Pinpoint the cell where the given text exists, returning its (X, Y) midpoint coordinate. 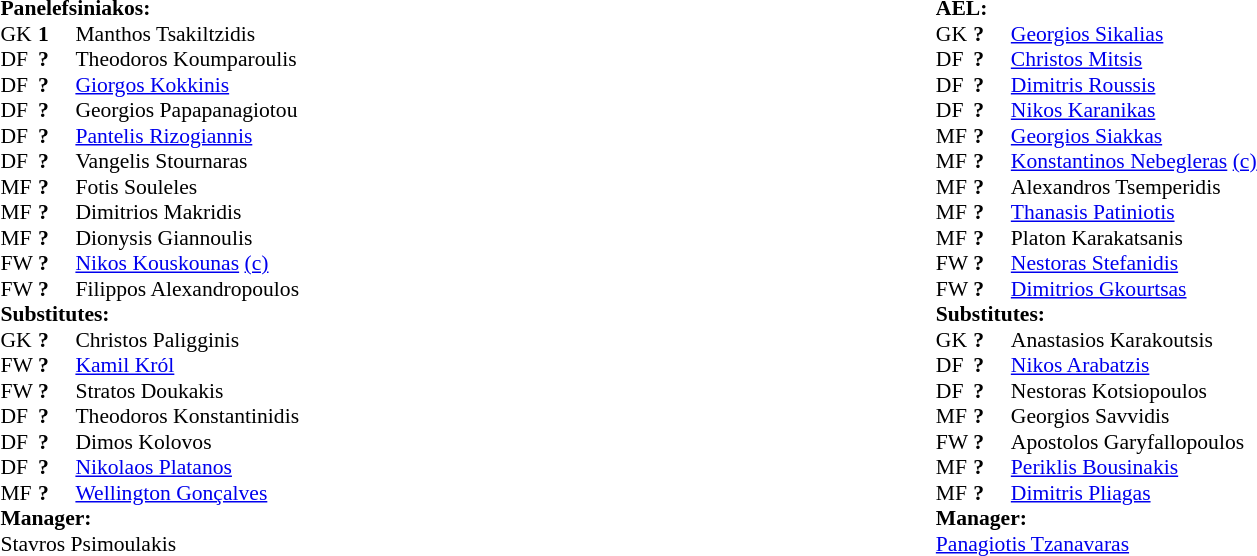
Christos Mitsis (1134, 59)
Christos Paligginis (187, 340)
Stratos Doukakis (187, 391)
Thanasis Patiniotis (1134, 213)
Fotis Souleles (187, 187)
Alexandros Tsemperidis (1134, 187)
Dimitris Roussis (1134, 85)
Dimitrios Gkourtsas (1134, 289)
Dimitris Pliagas (1134, 493)
Vangelis Stournaras (187, 161)
Pantelis Rizogiannis (187, 136)
Periklis Bousinakis (1134, 467)
Giorgos Kokkinis (187, 85)
Nikos Arabatzis (1134, 365)
Theodoros Koumparoulis (187, 59)
Manthos Tsakiltzidis (187, 34)
1 (57, 34)
Georgios Papapanagiotou (187, 111)
Nestoras Kotsiopoulos (1134, 391)
Georgios Siakkas (1134, 136)
Platon Karakatsanis (1134, 238)
Kamil Król (187, 365)
Georgios Sikalias (1134, 34)
Wellington Gonçalves (187, 493)
Dimos Kolovos (187, 442)
Anastasios Karakoutsis (1134, 340)
Filippos Alexandropoulos (187, 289)
Nestoras Stefanidis (1134, 263)
Nikolaos Platanos (187, 467)
Konstantinos Nebegleras (c) (1134, 161)
Apostolos Garyfallopoulos (1134, 442)
Dionysis Giannoulis (187, 238)
Nikos Karanikas (1134, 111)
Nikos Kouskounas (c) (187, 263)
Georgios Savvidis (1134, 417)
Dimitrios Makridis (187, 213)
Theodoros Konstantinidis (187, 417)
